Locate the cell with the specified text and output its (X, Y) center coordinate. 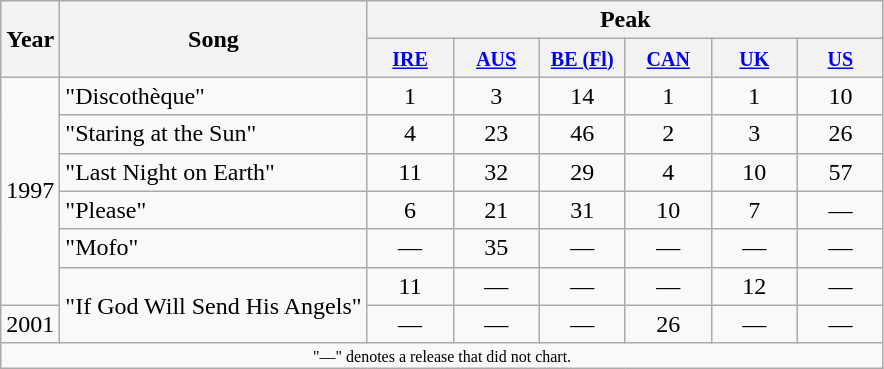
"Last Night on Earth" (214, 172)
"—" denotes a release that did not chart. (442, 355)
31 (582, 210)
Song (214, 39)
"Staring at the Sun" (214, 134)
IRE (410, 58)
Peak (625, 20)
6 (410, 210)
AUS (496, 58)
BE (Fl) (582, 58)
21 (496, 210)
"Please" (214, 210)
2 (668, 134)
CAN (668, 58)
7 (754, 210)
23 (496, 134)
35 (496, 248)
57 (840, 172)
12 (754, 286)
2001 (30, 324)
46 (582, 134)
"Mofo" (214, 248)
14 (582, 96)
"Discothèque" (214, 96)
Year (30, 39)
1997 (30, 191)
32 (496, 172)
"If God Will Send His Angels" (214, 305)
UK (754, 58)
US (840, 58)
29 (582, 172)
